Detect which cell encompasses the target text, then output its (x, y) center coordinate. 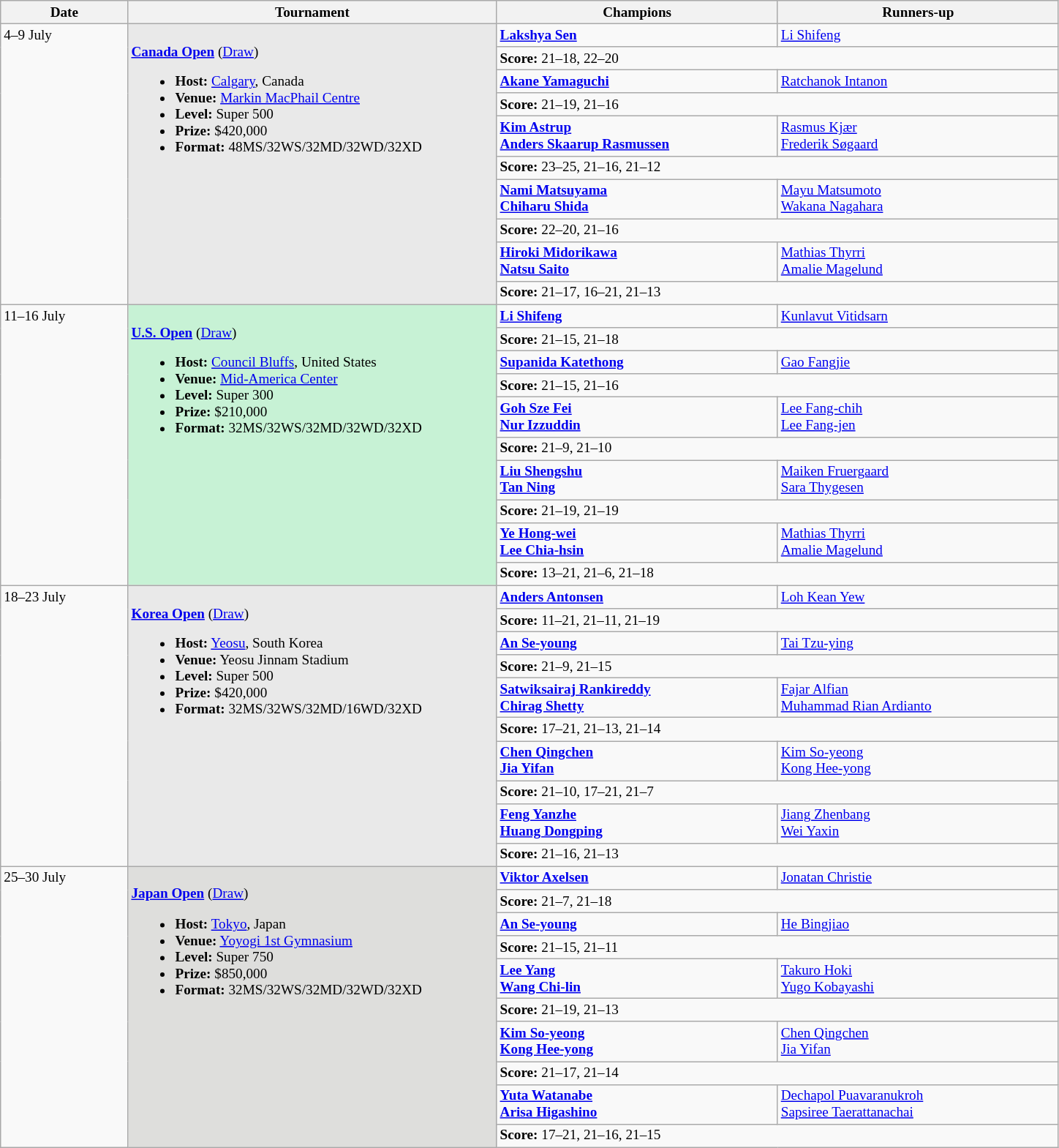
Score: 21–15, 21–16 (777, 386)
Akane Yamaguchi (637, 81)
Lakshya Sen (637, 35)
Yuta Watanabe Arisa Higashino (637, 1104)
Fajar Alfian Muhammad Rian Ardianto (918, 698)
Dechapol Puavaranukroh Sapsiree Taerattanachai (918, 1104)
Tai Tzu-ying (918, 643)
Anders Antonsen (637, 597)
Score: 21–10, 17–21, 21–7 (777, 792)
Canada Open (Draw)Host: Calgary, CanadaVenue: Markin MacPhail CentreLevel: Super 500Prize: $420,000Format: 48MS/32WS/32MD/32WD/32XD (312, 164)
Score: 21–16, 21–13 (777, 855)
Loh Kean Yew (918, 597)
Score: 21–9, 21–15 (777, 667)
11–16 July (64, 445)
Score: 17–21, 21–16, 21–15 (777, 1136)
Score: 21–17, 16–21, 21–13 (777, 293)
Lee Yang Wang Chi-lin (637, 978)
Mayu Matsumoto Wakana Nagahara (918, 199)
Japan Open (Draw)Host: Tokyo, JapanVenue: Yoyogi 1st GymnasiumLevel: Super 750Prize: $850,000Format: 32MS/32WS/32MD/32WD/32XD (312, 1007)
Score: 21–15, 21–18 (777, 339)
Score: 21–19, 21–19 (777, 511)
Rasmus Kjær Frederik Søgaard (918, 136)
Goh Sze Fei Nur Izzuddin (637, 417)
Jonatan Christie (918, 878)
Score: 21–17, 21–14 (777, 1073)
18–23 July (64, 726)
Kim Astrup Anders Skaarup Rasmussen (637, 136)
Tournament (312, 12)
Liu Shengshu Tan Ning (637, 479)
Score: 21–18, 22–20 (777, 59)
Jiang Zhenbang Wei Yaxin (918, 823)
Feng Yanzhe Huang Dongping (637, 823)
Ratchanok Intanon (918, 81)
He Bingjiao (918, 924)
Korea Open (Draw)Host: Yeosu, South KoreaVenue: Yeosu Jinnam StadiumLevel: Super 500Prize: $420,000Format: 32MS/32WS/32MD/16WD/32XD (312, 726)
25–30 July (64, 1007)
4–9 July (64, 164)
Score: 21–9, 21–10 (777, 449)
Ye Hong-wei Lee Chia-hsin (637, 542)
Lee Fang-chih Lee Fang-jen (918, 417)
Score: 21–19, 21–13 (777, 1010)
Champions (637, 12)
Score: 21–19, 21–16 (777, 105)
Date (64, 12)
Score: 22–20, 21–16 (777, 230)
Score: 13–21, 21–6, 21–18 (777, 574)
Score: 21–7, 21–18 (777, 901)
Hiroki Midorikawa Natsu Saito (637, 261)
Nami Matsuyama Chiharu Shida (637, 199)
Supanida Katethong (637, 362)
Score: 21–15, 21–11 (777, 948)
Takuro Hoki Yugo Kobayashi (918, 978)
Score: 17–21, 21–13, 21–14 (777, 729)
Viktor Axelsen (637, 878)
U.S. Open (Draw)Host: Council Bluffs, United StatesVenue: Mid-America CenterLevel: Super 300Prize: $210,000Format: 32MS/32WS/32MD/32WD/32XD (312, 445)
Satwiksairaj Rankireddy Chirag Shetty (637, 698)
Gao Fangjie (918, 362)
Score: 23–25, 21–16, 21–12 (777, 168)
Kunlavut Vitidsarn (918, 316)
Maiken Fruergaard Sara Thygesen (918, 479)
Runners-up (918, 12)
Score: 11–21, 21–11, 21–19 (777, 620)
